From the cell containing the given text, extract its center point as (X, Y) coordinate. 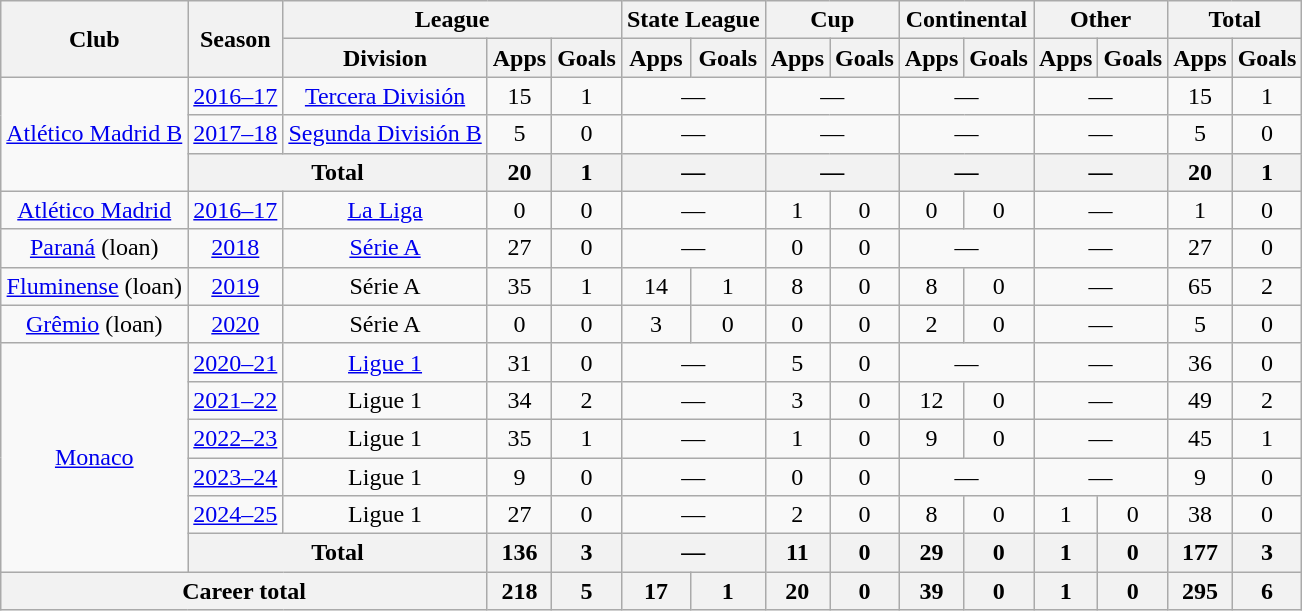
Paraná (loan) (94, 248)
39 (931, 591)
2023–24 (236, 477)
12 (931, 400)
Club (94, 39)
2017–18 (236, 134)
31 (519, 362)
State League (693, 20)
Segunda División B (385, 134)
29 (931, 553)
Fluminense (loan) (94, 286)
Tercera División (385, 96)
Atlético Madrid (94, 210)
49 (1200, 400)
Other (1101, 20)
36 (1200, 362)
Grêmio (loan) (94, 324)
Atlético Madrid B (94, 134)
2020–21 (236, 362)
La Liga (385, 210)
Continental (966, 20)
League (452, 20)
17 (656, 591)
65 (1200, 286)
295 (1200, 591)
218 (519, 591)
Monaco (94, 457)
177 (1200, 553)
Season (236, 39)
Division (385, 58)
Cup (832, 20)
6 (1267, 591)
2021–22 (236, 400)
Career total (244, 591)
2022–23 (236, 438)
38 (1200, 515)
2018 (236, 248)
136 (519, 553)
11 (797, 553)
34 (519, 400)
2020 (236, 324)
45 (1200, 438)
2019 (236, 286)
2024–25 (236, 515)
14 (656, 286)
